Detect which cell encompasses the target text, then output its (X, Y) center coordinate. 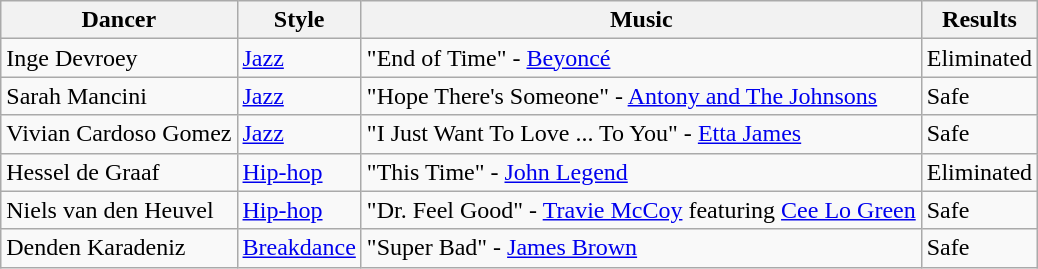
Breakdance (299, 248)
"End of Time" - Beyoncé (641, 58)
Denden Karadeniz (119, 248)
Hessel de Graaf (119, 172)
Dancer (119, 20)
Style (299, 20)
Sarah Mancini (119, 96)
Inge Devroey (119, 58)
"This Time" - John Legend (641, 172)
"Hope There's Someone" - Antony and The Johnsons (641, 96)
"Dr. Feel Good" - Travie McCoy featuring Cee Lo Green (641, 210)
"Super Bad" - James Brown (641, 248)
Music (641, 20)
"I Just Want To Love ... To You" - Etta James (641, 134)
Results (979, 20)
Niels van den Heuvel (119, 210)
Vivian Cardoso Gomez (119, 134)
